Provide the (X, Y) coordinate of the cell's center where the given text is located.  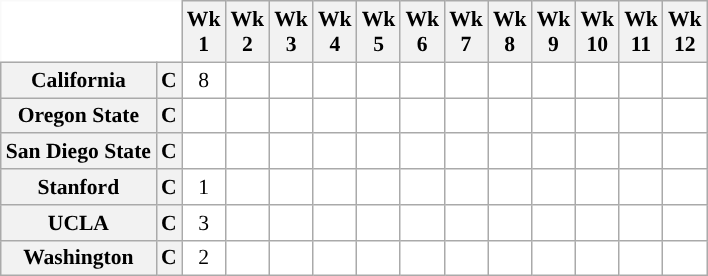
California (78, 80)
Wk7 (466, 32)
3 (204, 223)
Stanford (78, 187)
Wk11 (641, 32)
Wk6 (422, 32)
Wk9 (554, 32)
Oregon State (78, 116)
Wk8 (510, 32)
Wk5 (379, 32)
1 (204, 187)
Wk1 (204, 32)
Wk2 (247, 32)
8 (204, 80)
2 (204, 258)
Wk12 (685, 32)
Washington (78, 258)
Wk10 (597, 32)
UCLA (78, 223)
San Diego State (78, 152)
Wk3 (291, 32)
Wk4 (335, 32)
